From the cell containing the given text, extract its center point as (X, Y) coordinate. 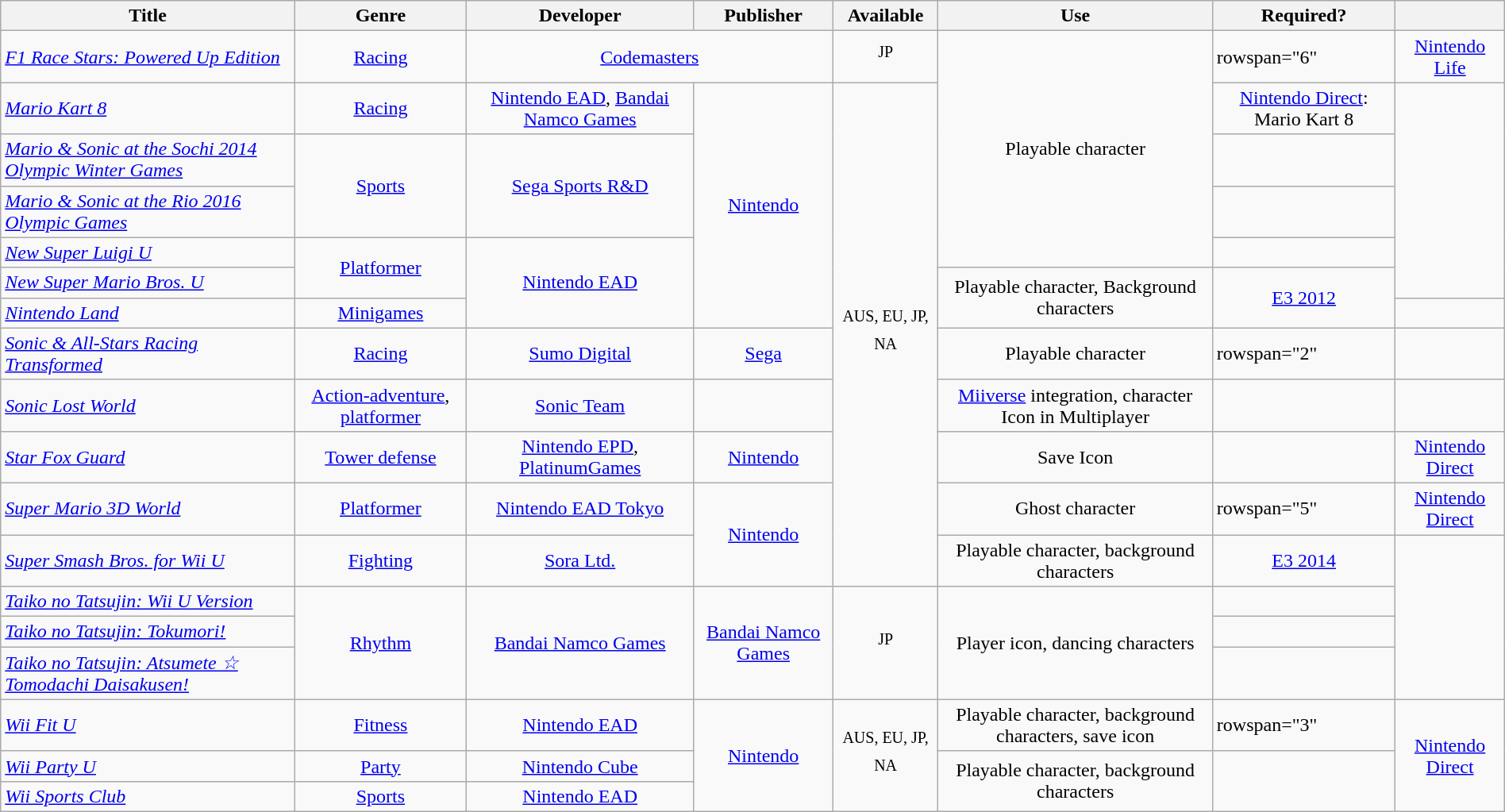
Star Fox Guard (148, 457)
Mario & Sonic at the Sochi 2014 Olympic Winter Games (148, 160)
Nintendo EAD Tokyo (579, 508)
Miiverse integration, character Icon in Multiplayer (1075, 405)
Sonic Lost World (148, 405)
Playable character, background characters, save icon (1075, 725)
Sega (764, 354)
Wii Party U (148, 766)
Nintendo Cube (579, 766)
Sonic & All-Stars Racing Transformed (148, 354)
Fitness (381, 725)
Player icon, dancing characters (1075, 643)
Available (886, 16)
New Super Luigi U (148, 252)
Use (1075, 16)
Super Smash Bros. for Wii U (148, 560)
Nintendo Land (148, 313)
Super Mario 3D World (148, 508)
Nintendo EPD, PlatinumGames (579, 457)
E3 2012 (1303, 298)
Fighting (381, 560)
Taiko no Tatsujin: Atsumete ☆ Tomodachi Daisakusen! (148, 673)
Sega Sports R&D (579, 186)
F1 Race Stars: Powered Up Edition (148, 57)
rowspan="3" (1303, 725)
E3 2014 (1303, 560)
Save Icon (1075, 457)
Ghost character (1075, 508)
Rhythm (381, 643)
Nintendo Life (1449, 57)
Title (148, 16)
Minigames (381, 313)
Action-adventure, platformer (381, 405)
rowspan="6" (1303, 57)
Taiko no Tatsujin: Wii U Version (148, 602)
Mario Kart 8 (148, 108)
Publisher (764, 16)
Codemasters (649, 57)
Wii Sports Club (148, 796)
Taiko no Tatsujin: Tokumori! (148, 632)
Wii Fit U (148, 725)
New Super Mario Bros. U (148, 283)
Party (381, 766)
Sonic Team (579, 405)
rowspan="2" (1303, 354)
Sumo Digital (579, 354)
Developer (579, 16)
rowspan="5" (1303, 508)
Required? (1303, 16)
Playable character, Background characters (1075, 298)
Genre (381, 16)
Mario & Sonic at the Rio 2016 Olympic Games (148, 211)
Nintendo Direct: Mario Kart 8 (1303, 108)
Nintendo EAD, Bandai Namco Games (579, 108)
Sora Ltd. (579, 560)
Tower defense (381, 457)
